Locate the cell with the specified text and output its [X, Y] center coordinate. 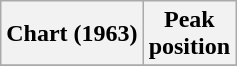
Chart (1963) [72, 34]
Peakposition [189, 34]
